Extract the [x, y] coordinate from the center of the cell holding the provided text.  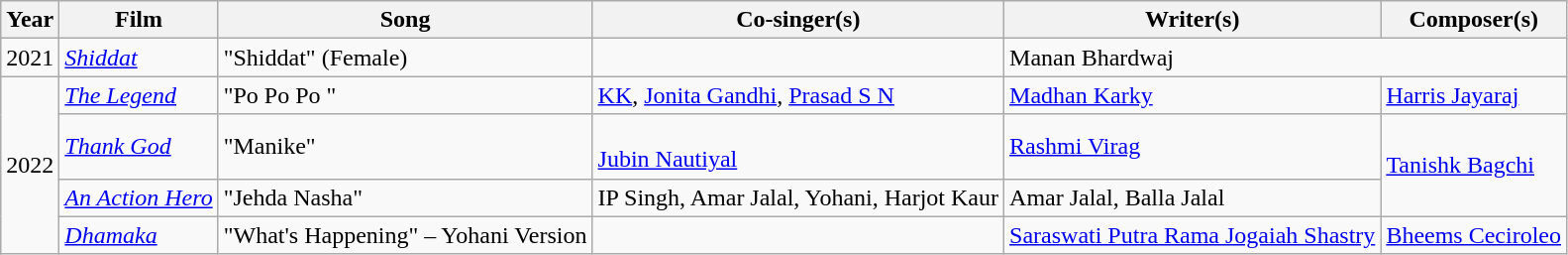
Tanishk Bagchi [1474, 165]
Dhamaka [139, 235]
Song [405, 20]
IP Singh, Amar Jalal, Yohani, Harjot Kaur [798, 197]
The Legend [139, 95]
An Action Hero [139, 197]
"Shiddat" (Female) [405, 58]
Amar Jalal, Balla Jalal [1193, 197]
"Jehda Nasha" [405, 197]
2022 [30, 165]
Manan Bhardwaj [1286, 58]
Shiddat [139, 58]
KK, Jonita Gandhi, Prasad S N [798, 95]
Jubin Nautiyal [798, 147]
Co-singer(s) [798, 20]
"Manike" [405, 147]
Film [139, 20]
Rashmi Virag [1193, 147]
2021 [30, 58]
Harris Jayaraj [1474, 95]
Saraswati Putra Rama Jogaiah Shastry [1193, 235]
Thank God [139, 147]
Year [30, 20]
Writer(s) [1193, 20]
Bheems Ceciroleo [1474, 235]
Madhan Karky [1193, 95]
Composer(s) [1474, 20]
"Po Po Po " [405, 95]
"What's Happening" – Yohani Version [405, 235]
